Pinpoint the cell where the given text exists, returning its [x, y] midpoint coordinate. 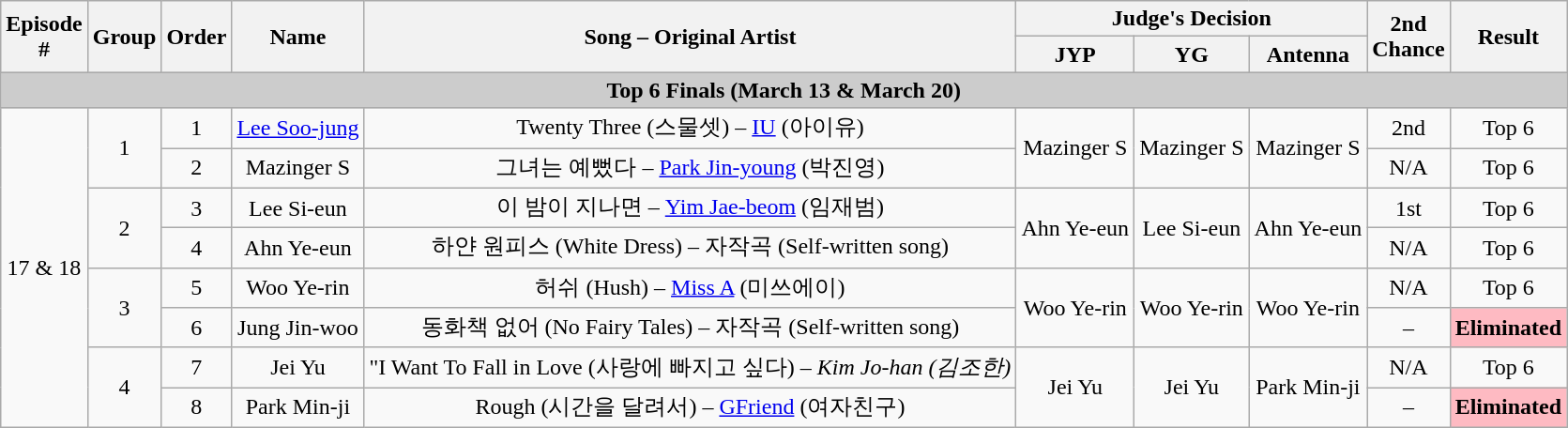
허쉬 (Hush) – Miss A (미쓰에이) [691, 287]
8 [197, 407]
JYP [1075, 54]
동화책 없어 (No Fairy Tales) – 자작곡 (Self-written song) [691, 329]
그녀는 예뻤다 – Park Jin-young (박진영) [691, 169]
2nd [1408, 128]
Top 6 Finals (March 13 & March 20) [784, 90]
Name [298, 37]
이 밤이 지나면 – Yim Jae-beom (임재범) [691, 208]
5 [197, 287]
Order [197, 37]
Result [1508, 37]
6 [197, 329]
Judge's Decision [1192, 19]
"I Want To Fall in Love (사랑에 빠지고 싶다) – Kim Jo-han (김조한) [691, 368]
1st [1408, 208]
Episode# [44, 37]
하얀 원피스 (White Dress) – 자작곡 (Self-written song) [691, 248]
Song – Original Artist [691, 37]
Rough (시간을 달려서) – GFriend (여자친구) [691, 407]
Jung Jin-woo [298, 329]
YG [1192, 54]
17 & 18 [44, 267]
7 [197, 368]
Twenty Three (스물셋) – IU (아이유) [691, 128]
2ndChance [1408, 37]
Group [124, 37]
Antenna [1308, 54]
Lee Soo-jung [298, 128]
